Return the [X, Y] coordinate for the center point of the cell that contains the specified text.  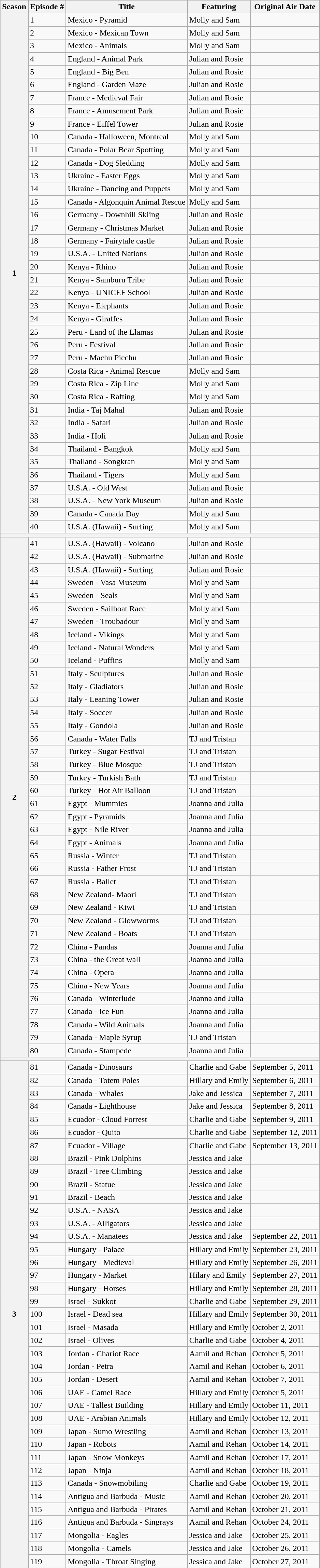
32 [47, 423]
30 [47, 397]
U.S.A. - United Nations [127, 254]
New Zealand - Kiwi [127, 907]
11 [47, 150]
113 [47, 1483]
Ecuador - Village [127, 1145]
October 6, 2011 [285, 1366]
Germany - Fairytale castle [127, 241]
China - Opera [127, 972]
Mexico - Pyramid [127, 20]
Original Air Date [285, 7]
Israel - Olives [127, 1340]
37 [47, 488]
60 [47, 791]
Hungary - Market [127, 1275]
98 [47, 1288]
42 [47, 556]
October 19, 2011 [285, 1483]
101 [47, 1327]
63 [47, 830]
66 [47, 869]
46 [47, 609]
5 [47, 72]
108 [47, 1418]
October 12, 2011 [285, 1418]
112 [47, 1470]
Israel - Sukkot [127, 1301]
102 [47, 1340]
18 [47, 241]
28 [47, 371]
Antigua and Barbuda - Singrays [127, 1522]
23 [47, 306]
Costa Rica - Rafting [127, 397]
September 7, 2011 [285, 1093]
Mongolia - Camels [127, 1548]
Jordan - Desert [127, 1379]
58 [47, 764]
107 [47, 1405]
17 [47, 228]
31 [47, 410]
Egypt - Nile River [127, 830]
New Zealand- Maori [127, 894]
51 [47, 674]
U.S.A. - NASA [127, 1210]
Sweden - Troubadour [127, 622]
20 [47, 267]
Egypt - Pyramids [127, 817]
September 12, 2011 [285, 1132]
England - Big Ben [127, 72]
27 [47, 358]
September 29, 2011 [285, 1301]
77 [47, 1012]
October 14, 2011 [285, 1444]
Canada - Maple Syrup [127, 1038]
U.S.A. - Old West [127, 488]
U.S.A. - Manatees [127, 1236]
Kenya - Rhino [127, 267]
39 [47, 514]
64 [47, 843]
91 [47, 1197]
October 17, 2011 [285, 1457]
47 [47, 622]
Thailand - Bangkok [127, 449]
September 26, 2011 [285, 1262]
Canada - Ice Fun [127, 1012]
35 [47, 462]
Canada - Winterlude [127, 999]
61 [47, 804]
Hungary - Horses [127, 1288]
6 [47, 85]
Iceland - Natural Wonders [127, 648]
Germany - Christmas Market [127, 228]
September 6, 2011 [285, 1080]
Italy - Leaning Tower [127, 699]
Ukraine - Easter Eggs [127, 176]
Russia - Father Frost [127, 869]
Antigua and Barbuda - Pirates [127, 1509]
Episode # [47, 7]
106 [47, 1392]
59 [47, 778]
56 [47, 738]
England - Animal Park [127, 59]
September 30, 2011 [285, 1314]
October 25, 2011 [285, 1535]
84 [47, 1106]
104 [47, 1366]
29 [47, 384]
Turkey - Hot Air Balloon [127, 791]
110 [47, 1444]
97 [47, 1275]
103 [47, 1353]
13 [47, 176]
75 [47, 985]
Israel - Dead sea [127, 1314]
Canada - Totem Poles [127, 1080]
Canada - Stampede [127, 1051]
Peru - Machu Picchu [127, 358]
Hilary and Emily [219, 1275]
Mongolia - Throat Singing [127, 1561]
90 [47, 1184]
96 [47, 1262]
October 21, 2011 [285, 1509]
France - Amusement Park [127, 111]
October 13, 2011 [285, 1431]
24 [47, 319]
Costa Rica - Animal Rescue [127, 371]
October 20, 2011 [285, 1496]
114 [47, 1496]
China - Pandas [127, 946]
68 [47, 894]
September 13, 2011 [285, 1145]
95 [47, 1249]
40 [47, 527]
80 [47, 1051]
China - the Great wall [127, 959]
10 [47, 137]
October 7, 2011 [285, 1379]
21 [47, 280]
October 11, 2011 [285, 1405]
105 [47, 1379]
15 [47, 202]
Costa Rica - Zip Line [127, 384]
Hungary - Medieval [127, 1262]
UAE - Tallest Building [127, 1405]
Japan - Ninja [127, 1470]
Italy - Sculptures [127, 674]
111 [47, 1457]
44 [47, 583]
Sweden - Vasa Museum [127, 583]
26 [47, 345]
India - Safari [127, 423]
55 [47, 725]
36 [47, 475]
Turkey - Sugar Festival [127, 751]
Japan - Snow Monkeys [127, 1457]
Thailand - Songkran [127, 462]
34 [47, 449]
57 [47, 751]
4 [47, 59]
78 [47, 1025]
67 [47, 882]
Hungary - Palace [127, 1249]
43 [47, 569]
12 [47, 163]
72 [47, 946]
Egypt - Animals [127, 843]
88 [47, 1158]
Russia - Ballet [127, 882]
Iceland - Vikings [127, 635]
Canada - Algonquin Animal Rescue [127, 202]
September 5, 2011 [285, 1067]
Canada - Lighthouse [127, 1106]
Canada - Canada Day [127, 514]
22 [47, 293]
41 [47, 543]
Japan - Robots [127, 1444]
45 [47, 596]
September 28, 2011 [285, 1288]
Season [14, 7]
Canada - Dinosaurs [127, 1067]
U.S.A. - Alligators [127, 1223]
Mexico - Animals [127, 46]
Russia - Winter [127, 856]
New Zealand - Glowworms [127, 920]
65 [47, 856]
74 [47, 972]
14 [47, 189]
Kenya - Samburu Tribe [127, 280]
115 [47, 1509]
Turkey - Blue Mosque [127, 764]
Ukraine - Dancing and Puppets [127, 189]
109 [47, 1431]
38 [47, 501]
53 [47, 699]
Canada - Whales [127, 1093]
France - Medieval Fair [127, 98]
Iceland - Puffins [127, 661]
France - Eiffel Tower [127, 124]
Canada - Water Falls [127, 738]
Brazil - Beach [127, 1197]
Canada - Halloween, Montreal [127, 137]
October 18, 2011 [285, 1470]
71 [47, 933]
7 [47, 98]
79 [47, 1038]
New Zealand - Boats [127, 933]
England - Garden Maze [127, 85]
Antigua and Barbuda - Music [127, 1496]
Italy - Soccer [127, 712]
16 [47, 215]
82 [47, 1080]
100 [47, 1314]
Title [127, 7]
25 [47, 332]
Brazil - Tree Climbing [127, 1171]
70 [47, 920]
Italy - Gladiators [127, 686]
Sweden - Sailboat Race [127, 609]
October 27, 2011 [285, 1561]
49 [47, 648]
October 24, 2011 [285, 1522]
Mexico - Mexican Town [127, 33]
September 27, 2011 [285, 1275]
87 [47, 1145]
October 4, 2011 [285, 1340]
Featuring [219, 7]
Jordan - Chariot Race [127, 1353]
Turkey - Turkish Bath [127, 778]
U.S.A. - New York Museum [127, 501]
62 [47, 817]
UAE - Arabian Animals [127, 1418]
73 [47, 959]
Brazil - Pink Dolphins [127, 1158]
October 26, 2011 [285, 1548]
Brazil - Statue [127, 1184]
Peru - Festival [127, 345]
52 [47, 686]
Canada - Dog Sledding [127, 163]
92 [47, 1210]
Ecuador - Cloud Forrest [127, 1119]
118 [47, 1548]
Japan - Sumo Wrestling [127, 1431]
Kenya - Elephants [127, 306]
Sweden - Seals [127, 596]
81 [47, 1067]
Jordan - Petra [127, 1366]
8 [47, 111]
33 [47, 436]
76 [47, 999]
Kenya - Giraffes [127, 319]
9 [47, 124]
U.S.A. (Hawaii) - Submarine [127, 556]
Israel - Masada [127, 1327]
94 [47, 1236]
50 [47, 661]
September 9, 2011 [285, 1119]
September 8, 2011 [285, 1106]
Kenya - UNICEF School [127, 293]
85 [47, 1119]
Germany - Downhill Skiing [127, 215]
China - New Years [127, 985]
83 [47, 1093]
99 [47, 1301]
48 [47, 635]
19 [47, 254]
Canada - Polar Bear Spotting [127, 150]
September 22, 2011 [285, 1236]
Canada - Snowmobiling [127, 1483]
119 [47, 1561]
Egypt - Mummies [127, 804]
Canada - Wild Animals [127, 1025]
U.S.A. (Hawaii) - Volcano [127, 543]
86 [47, 1132]
116 [47, 1522]
Mongolia - Eagles [127, 1535]
69 [47, 907]
89 [47, 1171]
UAE - Camel Race [127, 1392]
Thailand - Tigers [127, 475]
Italy - Gondola [127, 725]
Ecuador - Quito [127, 1132]
117 [47, 1535]
93 [47, 1223]
54 [47, 712]
September 23, 2011 [285, 1249]
Peru - Land of the Llamas [127, 332]
October 2, 2011 [285, 1327]
India - Holi [127, 436]
India - Taj Mahal [127, 410]
